Provide the [X, Y] coordinate of the cell's center where the given text is located.  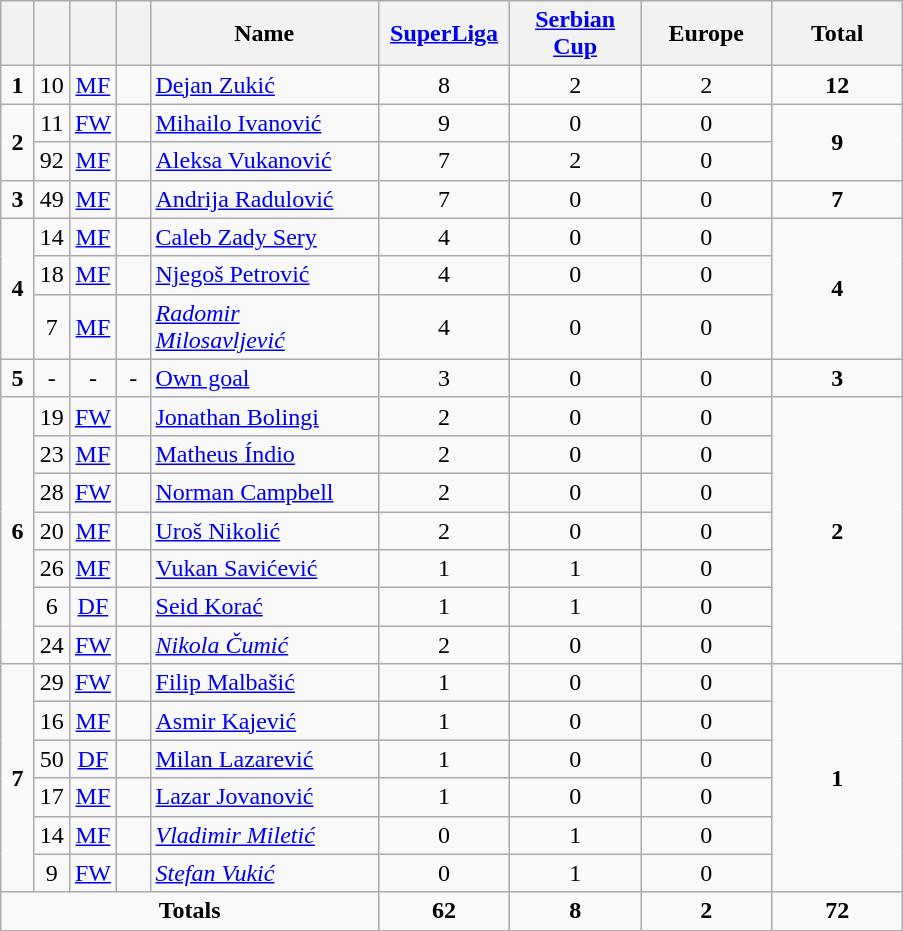
SuperLiga [444, 34]
23 [52, 454]
Caleb Zady Sery [264, 237]
Dejan Zukić [264, 85]
62 [444, 911]
Milan Lazarević [264, 759]
Vladimir Miletić [264, 835]
Asmir Kajević [264, 721]
Totals [190, 911]
Andrija Radulović [264, 199]
Stefan Vukić [264, 873]
92 [52, 161]
16 [52, 721]
26 [52, 569]
Seid Korać [264, 607]
Matheus Índio [264, 454]
Lazar Jovanović [264, 797]
11 [52, 123]
19 [52, 416]
Filip Malbašić [264, 683]
Nikola Čumić [264, 645]
Vukan Savićević [264, 569]
Own goal [264, 378]
Serbian Cup [576, 34]
49 [52, 199]
Jonathan Bolingi [264, 416]
20 [52, 531]
Njegoš Petrović [264, 275]
50 [52, 759]
24 [52, 645]
72 [838, 911]
Radomir Milosavljević [264, 326]
28 [52, 492]
18 [52, 275]
5 [18, 378]
29 [52, 683]
Mihailo Ivanović [264, 123]
17 [52, 797]
Europe [706, 34]
Name [264, 34]
10 [52, 85]
Uroš Nikolić [264, 531]
Norman Campbell [264, 492]
Total [838, 34]
Aleksa Vukanović [264, 161]
12 [838, 85]
